Scan for the cell matching the given text and deliver its (X, Y) coordinate at center. 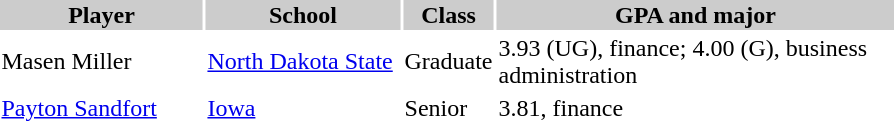
3.93 (UG), finance; 4.00 (G), business administration (696, 62)
North Dakota State (303, 62)
Graduate (448, 62)
Player (102, 15)
Masen Miller (102, 62)
GPA and major (696, 15)
School (303, 15)
Class (448, 15)
